Return [X, Y] of the center of cell containing provided text 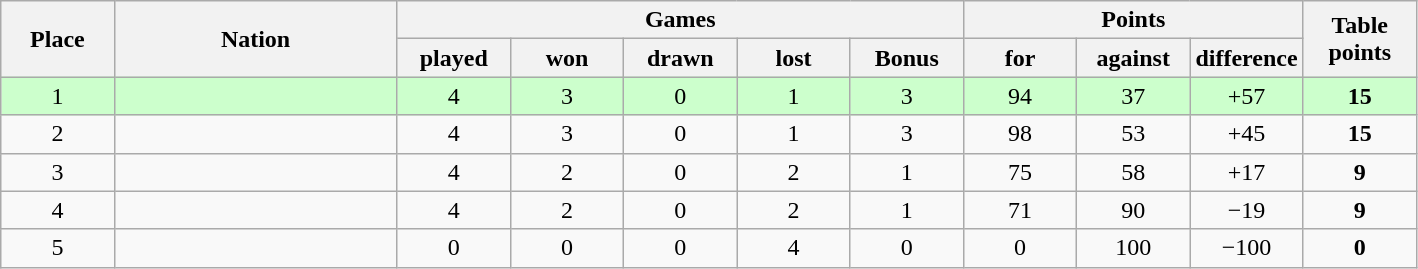
+57 [1246, 96]
lost [794, 58]
Nation [256, 39]
−100 [1246, 248]
Points [1133, 20]
Place [58, 39]
58 [1134, 172]
against [1134, 58]
played [454, 58]
100 [1134, 248]
for [1020, 58]
Tablepoints [1360, 39]
71 [1020, 210]
94 [1020, 96]
+45 [1246, 134]
−19 [1246, 210]
+17 [1246, 172]
5 [58, 248]
Games [680, 20]
Bonus [906, 58]
37 [1134, 96]
53 [1134, 134]
98 [1020, 134]
difference [1246, 58]
90 [1134, 210]
drawn [680, 58]
won [566, 58]
75 [1020, 172]
